Return the [X, Y] coordinate for the center point of the cell that contains the specified text.  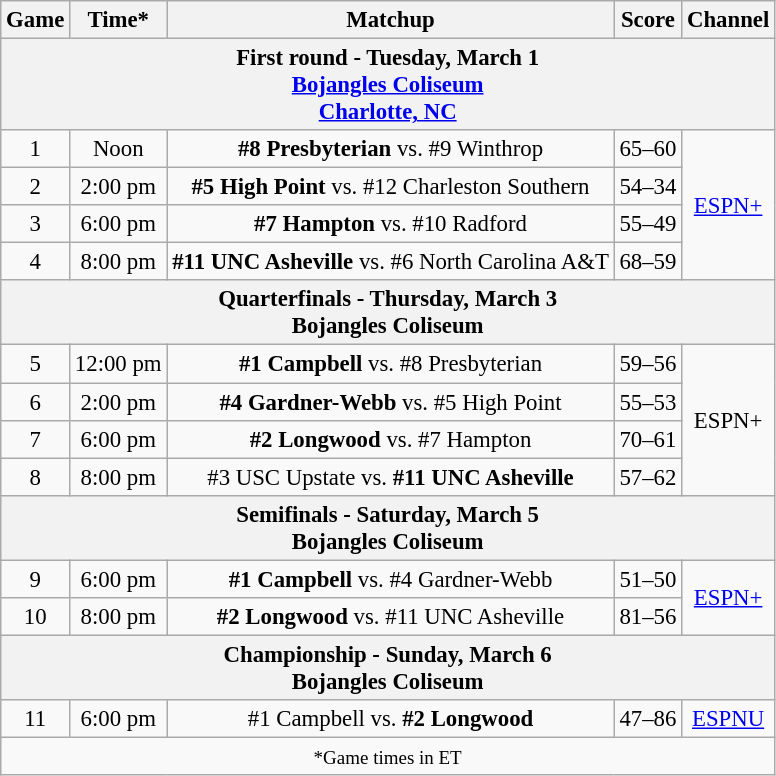
#3 USC Upstate vs. #11 UNC Asheville [390, 477]
54–34 [648, 187]
2 [36, 187]
59–56 [648, 364]
51–50 [648, 579]
8 [36, 477]
11 [36, 719]
#11 UNC Asheville vs. #6 North Carolina A&T [390, 262]
55–49 [648, 224]
#1 Campbell vs. #8 Presbyterian [390, 364]
#5 High Point vs. #12 Charleston Southern [390, 187]
6 [36, 402]
Matchup [390, 20]
Noon [118, 149]
81–56 [648, 617]
Game [36, 20]
47–86 [648, 719]
5 [36, 364]
Championship - Sunday, March 6Bojangles Coliseum [388, 668]
#1 Campbell vs. #4 Gardner-Webb [390, 579]
#2 Longwood vs. #11 UNC Asheville [390, 617]
#4 Gardner-Webb vs. #5 High Point [390, 402]
Channel [728, 20]
3 [36, 224]
Score [648, 20]
#7 Hampton vs. #10 Radford [390, 224]
4 [36, 262]
#1 Campbell vs. #2 Longwood [390, 719]
12:00 pm [118, 364]
1 [36, 149]
68–59 [648, 262]
#8 Presbyterian vs. #9 Winthrop [390, 149]
7 [36, 439]
Time* [118, 20]
Quarterfinals - Thursday, March 3Bojangles Coliseum [388, 312]
Semifinals - Saturday, March 5Bojangles Coliseum [388, 528]
70–61 [648, 439]
#2 Longwood vs. #7 Hampton [390, 439]
65–60 [648, 149]
ESPNU [728, 719]
55–53 [648, 402]
10 [36, 617]
*Game times in ET [388, 756]
First round - Tuesday, March 1Bojangles ColiseumCharlotte, NC [388, 85]
57–62 [648, 477]
9 [36, 579]
